Detect which cell encompasses the target text, then output its [x, y] center coordinate. 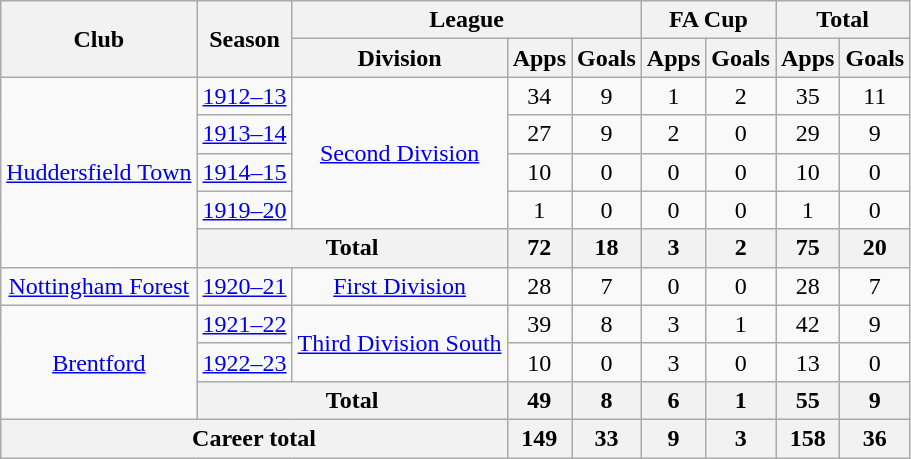
11 [875, 96]
20 [875, 248]
1913–14 [244, 134]
Division [400, 58]
Huddersfield Town [99, 172]
13 [808, 362]
1919–20 [244, 210]
Nottingham Forest [99, 286]
18 [607, 248]
34 [539, 96]
Brentford [99, 362]
6 [673, 400]
1922–23 [244, 362]
League [466, 20]
Career total [254, 438]
75 [808, 248]
Second Division [400, 153]
FA Cup [708, 20]
First Division [400, 286]
Club [99, 39]
27 [539, 134]
29 [808, 134]
Season [244, 39]
36 [875, 438]
1912–13 [244, 96]
149 [539, 438]
158 [808, 438]
55 [808, 400]
72 [539, 248]
1914–15 [244, 172]
1920–21 [244, 286]
42 [808, 324]
33 [607, 438]
Third Division South [400, 343]
39 [539, 324]
35 [808, 96]
49 [539, 400]
1921–22 [244, 324]
